Capture the cell that displays the provided text and extract its (x, y) central coordinate. 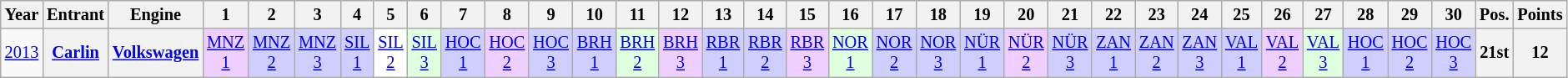
Volkswagen (155, 53)
21 (1071, 14)
2013 (22, 53)
Pos. (1495, 14)
25 (1241, 14)
9 (550, 14)
VAL3 (1323, 53)
4 (357, 14)
MNZ3 (317, 53)
BRH2 (638, 53)
VAL2 (1283, 53)
14 (765, 14)
ZAN1 (1113, 53)
ZAN2 (1157, 53)
Engine (155, 14)
20 (1026, 14)
1 (225, 14)
21st (1495, 53)
19 (983, 14)
17 (894, 14)
MNZ1 (225, 53)
NÜR3 (1071, 53)
ZAN3 (1200, 53)
RBR3 (807, 53)
2 (272, 14)
BRH3 (681, 53)
15 (807, 14)
NÜR2 (1026, 53)
RBR1 (723, 53)
10 (595, 14)
30 (1453, 14)
MNZ2 (272, 53)
16 (851, 14)
5 (390, 14)
27 (1323, 14)
NOR3 (937, 53)
29 (1410, 14)
13 (723, 14)
BRH1 (595, 53)
26 (1283, 14)
3 (317, 14)
24 (1200, 14)
SIL2 (390, 53)
SIL1 (357, 53)
28 (1366, 14)
Points (1540, 14)
NÜR1 (983, 53)
8 (507, 14)
7 (464, 14)
NOR2 (894, 53)
RBR2 (765, 53)
22 (1113, 14)
SIL3 (425, 53)
11 (638, 14)
Year (22, 14)
Entrant (75, 14)
VAL1 (1241, 53)
Carlin (75, 53)
NOR1 (851, 53)
6 (425, 14)
18 (937, 14)
23 (1157, 14)
